Locate the cell with the specified text and output its (x, y) center coordinate. 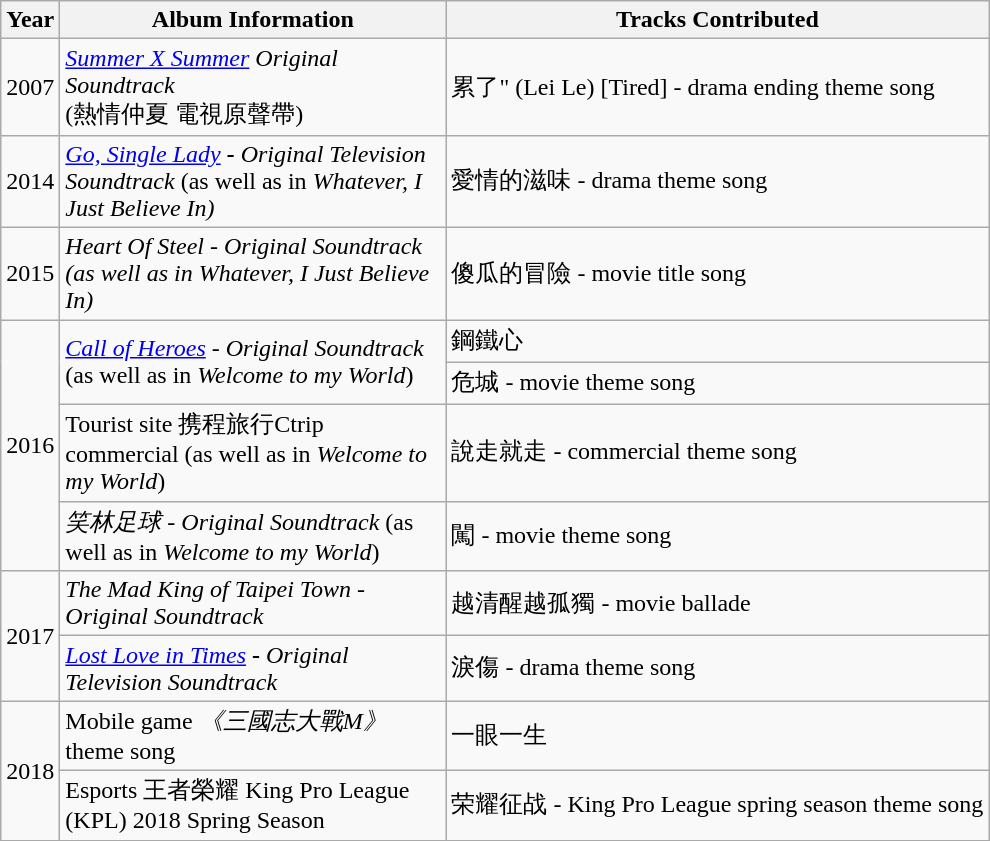
Tracks Contributed (718, 20)
淚傷 - drama theme song (718, 668)
The Mad King of Taipei Town - Original Soundtrack (253, 604)
Heart Of Steel - Original Soundtrack (as well as in Whatever, I Just Believe In) (253, 273)
Go, Single Lady - Original Television Soundtrack (as well as in Whatever, I Just Believe In) (253, 181)
Call of Heroes - Original Soundtrack (as well as in Welcome to my World) (253, 362)
2017 (30, 636)
2015 (30, 273)
闖 - movie theme song (718, 536)
累了" (Lei Le) [Tired] - drama ending theme song (718, 88)
2018 (30, 770)
Tourist site 携程旅行Ctrip commercial (as well as in Welcome to my World) (253, 454)
Year (30, 20)
一眼一生 (718, 736)
2016 (30, 446)
說走就走 - commercial theme song (718, 454)
Summer X Summer Original Soundtrack(熱情仲夏 電視原聲帶) (253, 88)
Esports 王者榮耀 King Pro League (KPL) 2018 Spring Season (253, 805)
2014 (30, 181)
傻瓜的冒險 - movie title song (718, 273)
Mobile game 《三國志大戰M》 theme song (253, 736)
危城 - movie theme song (718, 384)
荣耀征战 - King Pro League spring season theme song (718, 805)
愛情的滋味 - drama theme song (718, 181)
Album Information (253, 20)
越清醒越孤獨 - movie ballade (718, 604)
鋼鐵心 (718, 342)
笑林足球 - Original Soundtrack (as well as in Welcome to my World) (253, 536)
Lost Love in Times - Original Television Soundtrack (253, 668)
2007 (30, 88)
